Extract the [X, Y] coordinate from the center of the cell holding the provided text.  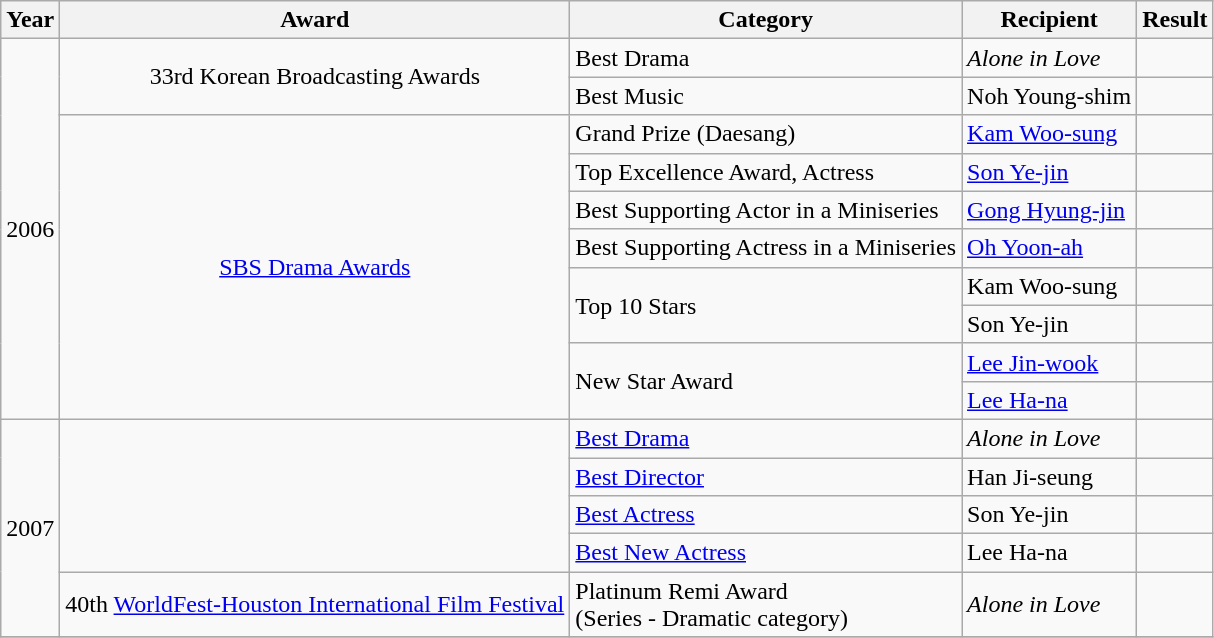
Grand Prize (Daesang) [766, 134]
New Star Award [766, 381]
40th WorldFest-Houston International Film Festival [315, 604]
Lee Jin-wook [1050, 362]
Gong Hyung-jin [1050, 210]
Best New Actress [766, 553]
Oh Yoon-ah [1050, 248]
Best Supporting Actor in a Miniseries [766, 210]
Best Director [766, 477]
Result [1175, 20]
Best Supporting Actress in a Miniseries [766, 248]
Category [766, 20]
Noh Young-shim [1050, 96]
Best Music [766, 96]
Year [30, 20]
Top Excellence Award, Actress [766, 172]
SBS Drama Awards [315, 267]
Award [315, 20]
Platinum Remi Award (Series - Dramatic category) [766, 604]
Best Actress [766, 515]
Han Ji-seung [1050, 477]
2006 [30, 230]
Recipient [1050, 20]
2007 [30, 528]
Top 10 Stars [766, 305]
33rd Korean Broadcasting Awards [315, 77]
